From the cell containing the given text, extract its center point as [x, y] coordinate. 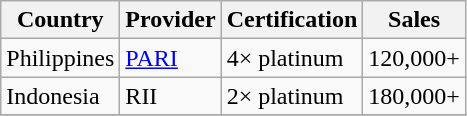
RII [170, 96]
180,000+ [414, 96]
Provider [170, 20]
4× platinum [292, 58]
Certification [292, 20]
PARI [170, 58]
Indonesia [60, 96]
Philippines [60, 58]
120,000+ [414, 58]
Sales [414, 20]
Country [60, 20]
2× platinum [292, 96]
